Return [x, y] of the center of cell containing provided text 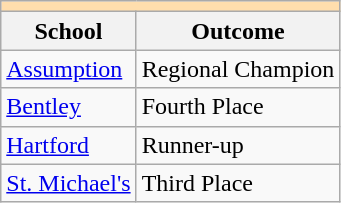
Fourth Place [238, 107]
Assumption [68, 69]
Runner-up [238, 145]
School [68, 31]
Hartford [68, 145]
Bentley [68, 107]
Regional Champion [238, 69]
Third Place [238, 183]
St. Michael's [68, 183]
Outcome [238, 31]
